Pinpoint the cell where the given text exists, returning its [x, y] midpoint coordinate. 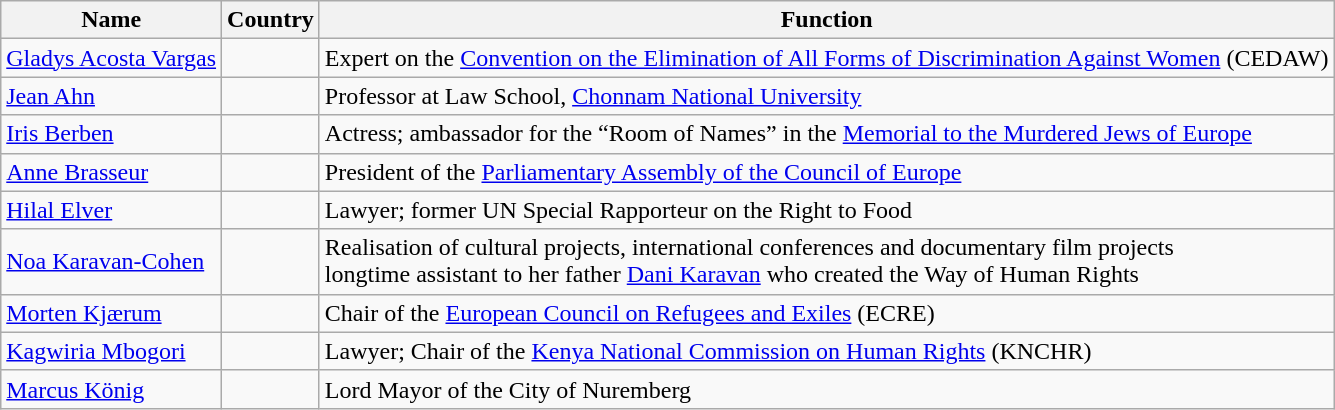
Lawyer; former UN Special Rapporteur on the Right to Food [826, 210]
Professor at Law School, Chonnam National University [826, 96]
Lawyer; Chair of the Kenya National Commission on Human Rights (KNCHR) [826, 351]
Gladys Acosta Vargas [112, 58]
Expert on the Convention on the Elimination of All Forms of Discrimination Against Women (CEDAW) [826, 58]
Country [271, 20]
Noa Karavan-Cohen [112, 262]
Anne Brasseur [112, 172]
President of the Parliamentary Assembly of the Council of Europe [826, 172]
Chair of the European Council on Refugees and Exiles (ECRE) [826, 313]
Hilal Elver [112, 210]
Jean Ahn [112, 96]
Name [112, 20]
Kagwiria Mbogori [112, 351]
Function [826, 20]
Iris Berben [112, 134]
Lord Mayor of the City of Nuremberg [826, 389]
Marcus König [112, 389]
Actress; ambassador for the “Room of Names” in the Memorial to the Murdered Jews of Europe [826, 134]
Morten Kjærum [112, 313]
